From the cell containing the given text, extract its center point as [X, Y] coordinate. 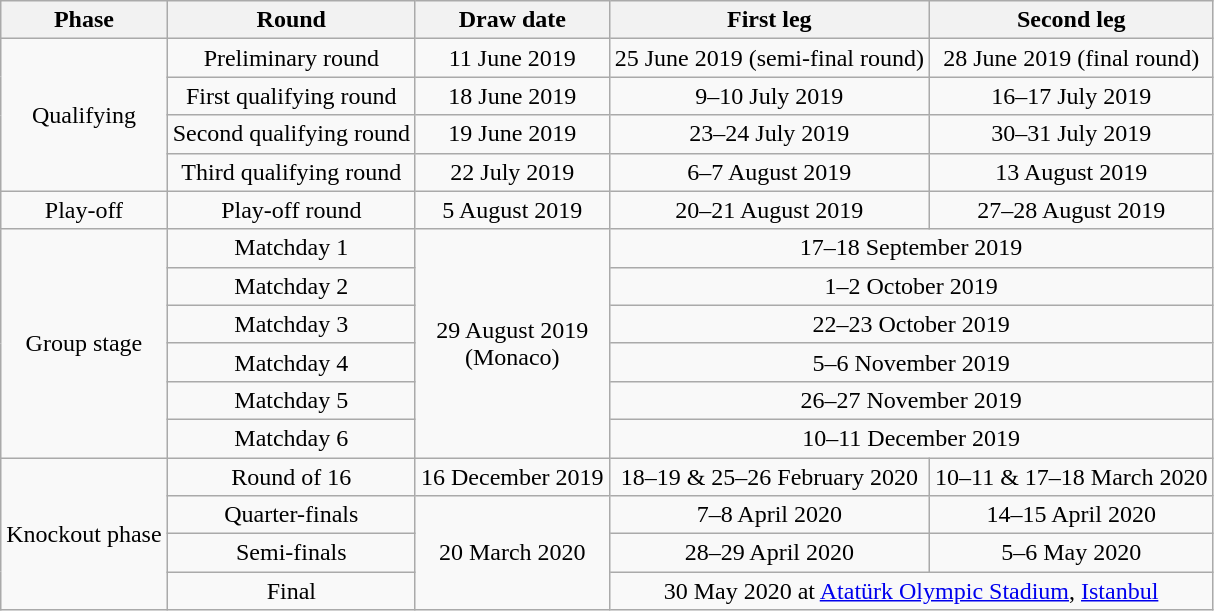
26–27 November 2019 [911, 400]
10–11 & 17–18 March 2020 [1070, 477]
Matchday 6 [291, 438]
Matchday 3 [291, 324]
Qualifying [84, 115]
17–18 September 2019 [911, 248]
Play-off [84, 210]
Matchday 5 [291, 400]
5–6 November 2019 [911, 362]
Draw date [512, 20]
5–6 May 2020 [1070, 553]
29 August 2019(Monaco) [512, 343]
Final [291, 591]
28 June 2019 (final round) [1070, 58]
Second qualifying round [291, 134]
Second leg [1070, 20]
19 June 2019 [512, 134]
23–24 July 2019 [769, 134]
28–29 April 2020 [769, 553]
30 May 2020 at Atatürk Olympic Stadium, Istanbul [911, 591]
First qualifying round [291, 96]
16 December 2019 [512, 477]
20–21 August 2019 [769, 210]
20 March 2020 [512, 553]
25 June 2019 (semi-final round) [769, 58]
7–8 April 2020 [769, 515]
13 August 2019 [1070, 172]
Matchday 1 [291, 248]
22 July 2019 [512, 172]
Round [291, 20]
14–15 April 2020 [1070, 515]
First leg [769, 20]
Knockout phase [84, 534]
Semi-finals [291, 553]
18–19 & 25–26 February 2020 [769, 477]
22–23 October 2019 [911, 324]
30–31 July 2019 [1070, 134]
9–10 July 2019 [769, 96]
Quarter-finals [291, 515]
Matchday 4 [291, 362]
Matchday 2 [291, 286]
1–2 October 2019 [911, 286]
11 June 2019 [512, 58]
Group stage [84, 343]
Preliminary round [291, 58]
27–28 August 2019 [1070, 210]
6–7 August 2019 [769, 172]
18 June 2019 [512, 96]
16–17 July 2019 [1070, 96]
10–11 December 2019 [911, 438]
Round of 16 [291, 477]
5 August 2019 [512, 210]
Play-off round [291, 210]
Phase [84, 20]
Third qualifying round [291, 172]
